Capture the cell that displays the provided text and extract its (x, y) central coordinate. 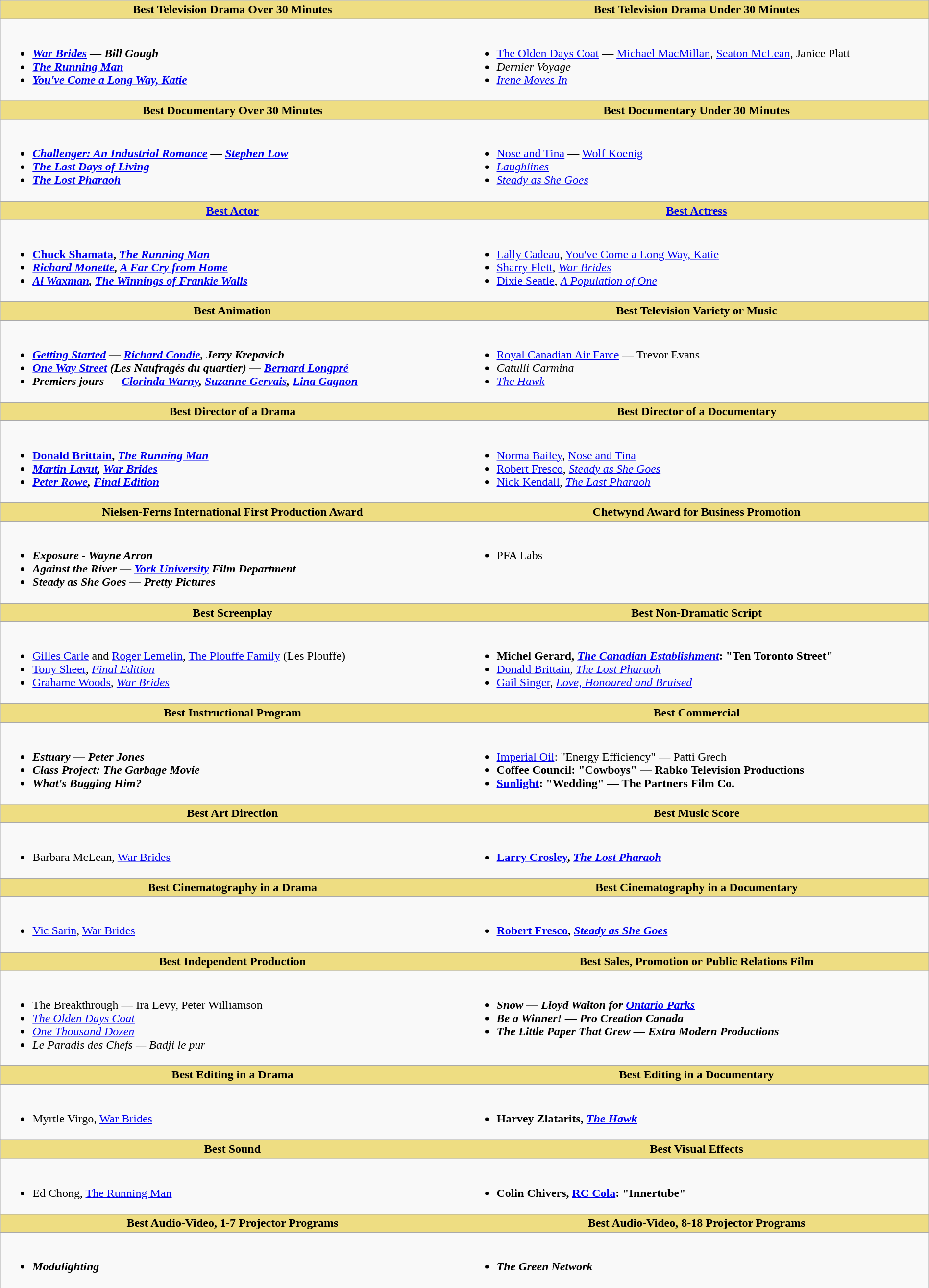
Best Non-Dramatic Script (697, 613)
Snow — Lloyd Walton for Ontario ParksBe a Winner! — Pro Creation CanadaThe Little Paper That Grew — Extra Modern Productions (697, 1018)
Challenger: An Industrial Romance — Stephen LowThe Last Days of LivingThe Lost Pharaoh (232, 161)
Best Sound (232, 1149)
Larry Crosley, The Lost Pharaoh (697, 850)
Best Television Drama Under 30 Minutes (697, 10)
The Green Network (697, 1260)
Robert Fresco, Steady as She Goes (697, 925)
Ed Chong, The Running Man (232, 1186)
Best Actress (697, 211)
Best Visual Effects (697, 1149)
Vic Sarin, War Brides (232, 925)
Chuck Shamata, The Running ManRichard Monette, A Far Cry from HomeAl Waxman, The Winnings of Frankie Walls (232, 261)
Best Independent Production (232, 961)
Modulighting (232, 1260)
Best Sales, Promotion or Public Relations Film (697, 961)
Chetwynd Award for Business Promotion (697, 512)
Harvey Zlatarits, The Hawk (697, 1112)
Best Television Drama Over 30 Minutes (232, 10)
Best Actor (232, 211)
Nielsen-Ferns International First Production Award (232, 512)
Best Art Direction (232, 813)
Best Editing in a Drama (232, 1075)
Exposure - Wayne ArronAgainst the River — York University Film DepartmentSteady as She Goes — Pretty Pictures (232, 562)
Royal Canadian Air Farce — Trevor EvansCatulli CarminaThe Hawk (697, 361)
Best Documentary Over 30 Minutes (232, 110)
Lally Cadeau, You've Come a Long Way, KatieSharry Flett, War BridesDixie Seatle, A Population of One (697, 261)
Colin Chivers, RC Cola: "Innertube" (697, 1186)
PFA Labs (697, 562)
Michel Gerard, The Canadian Establishment: "Ten Toronto Street"Donald Brittain, The Lost PharaohGail Singer, Love, Honoured and Bruised (697, 663)
Imperial Oil: "Energy Efficiency" — Patti GrechCoffee Council: "Cowboys" — Rabko Television ProductionsSunlight: "Wedding" — The Partners Film Co. (697, 763)
Estuary — Peter JonesClass Project: The Garbage MovieWhat's Bugging Him? (232, 763)
Donald Brittain, The Running ManMartin Lavut, War BridesPeter Rowe, Final Edition (232, 461)
Norma Bailey, Nose and TinaRobert Fresco, Steady as She GoesNick Kendall, The Last Pharaoh (697, 461)
Gilles Carle and Roger Lemelin, The Plouffe Family (Les Plouffe)Tony Sheer, Final EditionGrahame Woods, War Brides (232, 663)
Best Director of a Drama (232, 411)
Best Cinematography in a Documentary (697, 887)
Best Cinematography in a Drama (232, 887)
The Olden Days Coat — Michael MacMillan, Seaton McLean, Janice PlattDernier VoyageIrene Moves In (697, 60)
Best Audio-Video, 8-18 Projector Programs (697, 1223)
Best Music Score (697, 813)
The Breakthrough — Ira Levy, Peter WilliamsonThe Olden Days CoatOne Thousand DozenLe Paradis des Chefs — Badji le pur (232, 1018)
Best Screenplay (232, 613)
Nose and Tina — Wolf KoenigLaughlinesSteady as She Goes (697, 161)
Best Audio-Video, 1-7 Projector Programs (232, 1223)
Best Documentary Under 30 Minutes (697, 110)
Barbara McLean, War Brides (232, 850)
Best Editing in a Documentary (697, 1075)
Myrtle Virgo, War Brides (232, 1112)
Best Animation (232, 311)
Best Instructional Program (232, 713)
Best Television Variety or Music (697, 311)
Best Commercial (697, 713)
Best Director of a Documentary (697, 411)
War Brides — Bill GoughThe Running ManYou've Come a Long Way, Katie (232, 60)
